Return (X, Y) of the center of cell containing provided text 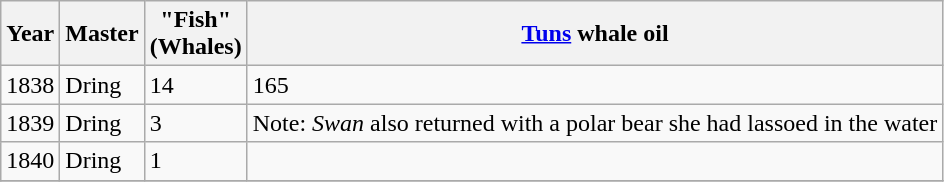
1840 (30, 161)
Master (102, 34)
1 (196, 161)
1839 (30, 123)
165 (595, 85)
3 (196, 123)
14 (196, 85)
1838 (30, 85)
Note: Swan also returned with a polar bear she had lassoed in the water (595, 123)
"Fish"(Whales) (196, 34)
Year (30, 34)
Tuns whale oil (595, 34)
